Return the (X, Y) coordinate for the center point of the cell that contains the specified text.  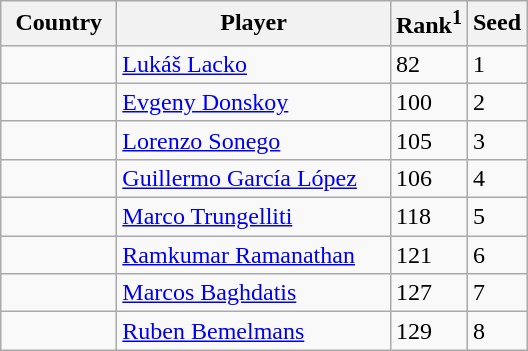
6 (496, 255)
Evgeny Donskoy (254, 102)
105 (428, 140)
Marco Trungelliti (254, 217)
Country (59, 24)
Lukáš Lacko (254, 64)
5 (496, 217)
8 (496, 331)
121 (428, 255)
Lorenzo Sonego (254, 140)
129 (428, 331)
Ruben Bemelmans (254, 331)
7 (496, 293)
1 (496, 64)
Player (254, 24)
Rank1 (428, 24)
4 (496, 178)
118 (428, 217)
106 (428, 178)
Seed (496, 24)
Guillermo García López (254, 178)
82 (428, 64)
3 (496, 140)
2 (496, 102)
100 (428, 102)
Marcos Baghdatis (254, 293)
Ramkumar Ramanathan (254, 255)
127 (428, 293)
